Determine the [x, y] coordinate at the center of the cell enclosing the given text.  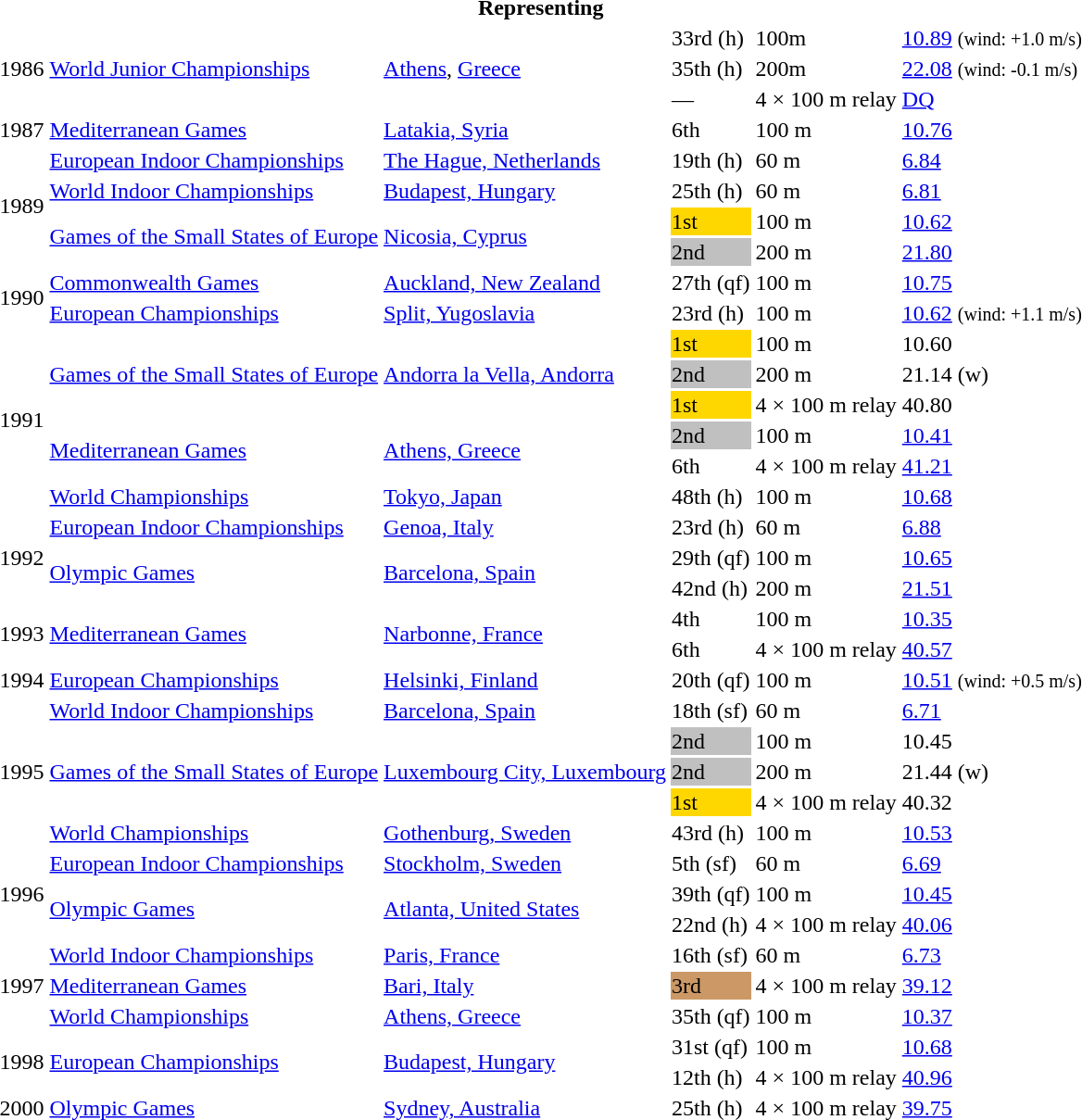
25th (h) [711, 191]
35th (qf) [711, 1016]
42nd (h) [711, 588]
Auckland, New Zealand [525, 283]
16th (sf) [711, 955]
Commonwealth Games [214, 283]
48th (h) [711, 497]
27th (qf) [711, 283]
Luxembourg City, Luxembourg [525, 772]
19th (h) [711, 160]
Latakia, Syria [525, 130]
Bari, Italy [525, 986]
33rd (h) [711, 38]
Genoa, Italy [525, 527]
Nicosia, Cyprus [525, 237]
Split, Yugoslavia [525, 313]
31st (qf) [711, 1047]
Andorra la Vella, Andorra [525, 374]
12th (h) [711, 1077]
Helsinki, Finland [525, 680]
Paris, France [525, 955]
18th (sf) [711, 711]
43rd (h) [711, 833]
Narbonne, France [525, 634]
39th (qf) [711, 894]
Tokyo, Japan [525, 497]
29th (qf) [711, 558]
200m [826, 69]
The Hague, Netherlands [525, 160]
Atlanta, United States [525, 910]
3rd [711, 986]
22nd (h) [711, 925]
Gothenburg, Sweden [525, 833]
35th (h) [711, 69]
Stockholm, Sweden [525, 863]
4th [711, 619]
— [711, 99]
World Junior Championships [214, 69]
20th (qf) [711, 680]
100m [826, 38]
5th (sf) [711, 863]
